Locate the cell with the specified text and output its [X, Y] center coordinate. 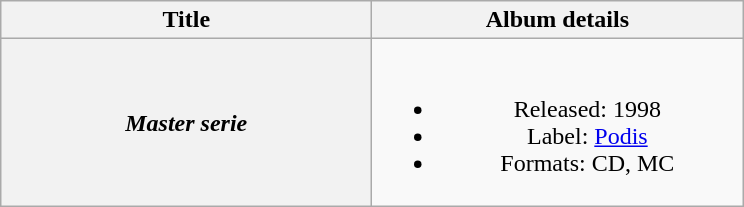
Title [186, 20]
Master serie [186, 122]
Released: 1998Label: PodisFormats: CD, MC [558, 122]
Album details [558, 20]
